Capture the cell that displays the provided text and extract its (X, Y) central coordinate. 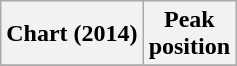
Chart (2014) (72, 34)
Peakposition (189, 34)
